Search for the cell housing the specified text and yield its [X, Y] center coordinate. 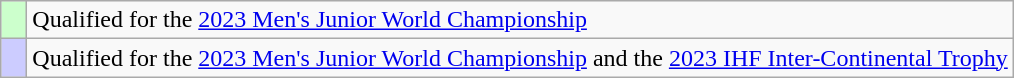
Qualified for the 2023 Men's Junior World Championship and the 2023 IHF Inter-Continental Trophy [520, 58]
Qualified for the 2023 Men's Junior World Championship [520, 20]
